Return [X, Y] of the center of cell containing provided text 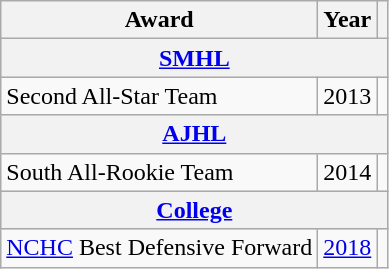
AJHL [194, 134]
2013 [348, 96]
Award [160, 20]
Second All-Star Team [160, 96]
2018 [348, 248]
College [194, 210]
2014 [348, 172]
Year [348, 20]
SMHL [194, 58]
South All-Rookie Team [160, 172]
NCHC Best Defensive Forward [160, 248]
